Locate the cell with the specified text and output its (x, y) center coordinate. 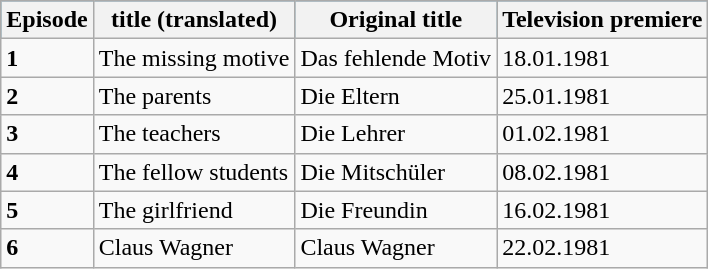
The teachers (194, 134)
01.02.1981 (602, 134)
18.01.1981 (602, 58)
Die Eltern (396, 96)
1 (47, 58)
5 (47, 210)
2 (47, 96)
6 (47, 248)
The missing motive (194, 58)
Die Lehrer (396, 134)
3 (47, 134)
Die Freundin (396, 210)
Episode (47, 20)
16.02.1981 (602, 210)
22.02.1981 (602, 248)
Television premiere (602, 20)
Die Mitschüler (396, 172)
The parents (194, 96)
Original title (396, 20)
The fellow students (194, 172)
title (translated) (194, 20)
08.02.1981 (602, 172)
The girlfriend (194, 210)
25.01.1981 (602, 96)
Das fehlende Motiv (396, 58)
4 (47, 172)
